Extract the (X, Y) coordinate from the center of the cell holding the provided text.  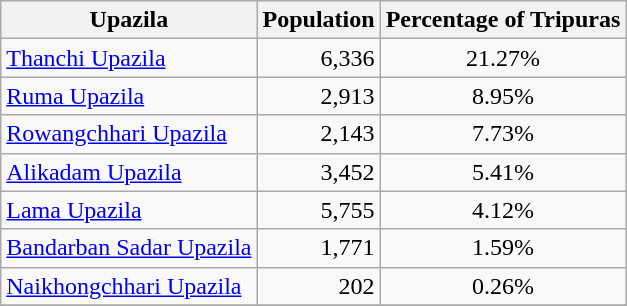
Population (318, 20)
7.73% (503, 134)
Rowangchhari Upazila (129, 134)
2,143 (318, 134)
1.59% (503, 248)
5,755 (318, 210)
5.41% (503, 172)
4.12% (503, 210)
Naikhongchhari Upazila (129, 286)
Alikadam Upazila (129, 172)
3,452 (318, 172)
Bandarban Sadar Upazila (129, 248)
Thanchi Upazila (129, 58)
202 (318, 286)
Percentage of Tripuras (503, 20)
Upazila (129, 20)
2,913 (318, 96)
Ruma Upazila (129, 96)
1,771 (318, 248)
0.26% (503, 286)
8.95% (503, 96)
21.27% (503, 58)
6,336 (318, 58)
Lama Upazila (129, 210)
